Detect which cell encompasses the target text, then output its (x, y) center coordinate. 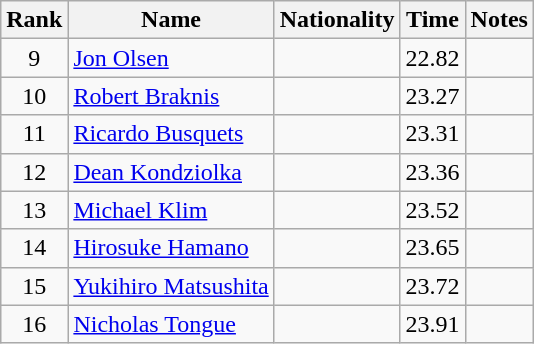
10 (34, 96)
23.27 (432, 96)
Notes (499, 20)
16 (34, 324)
Nicholas Tongue (171, 324)
12 (34, 172)
Dean Kondziolka (171, 172)
22.82 (432, 58)
Nationality (337, 20)
Jon Olsen (171, 58)
23.65 (432, 248)
11 (34, 134)
23.31 (432, 134)
Rank (34, 20)
Yukihiro Matsushita (171, 286)
Hirosuke Hamano (171, 248)
9 (34, 58)
Ricardo Busquets (171, 134)
13 (34, 210)
23.91 (432, 324)
14 (34, 248)
Name (171, 20)
23.36 (432, 172)
15 (34, 286)
Michael Klim (171, 210)
Robert Braknis (171, 96)
Time (432, 20)
23.52 (432, 210)
23.72 (432, 286)
